Search for the cell housing the specified text and yield its (x, y) center coordinate. 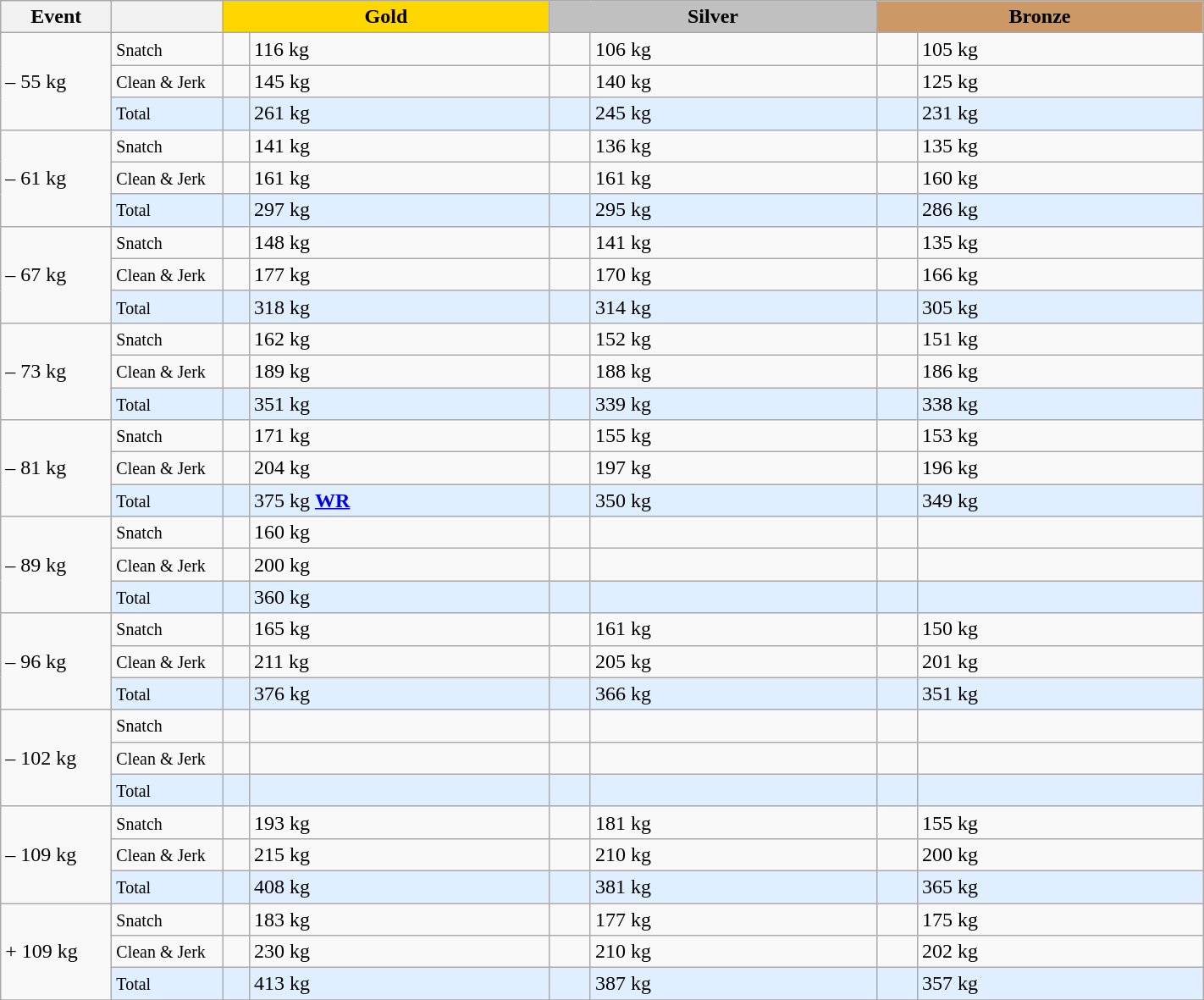
151 kg (1060, 339)
170 kg (733, 274)
106 kg (733, 49)
188 kg (733, 371)
183 kg (400, 919)
– 96 kg (56, 661)
– 81 kg (56, 468)
318 kg (400, 307)
196 kg (1060, 468)
189 kg (400, 371)
211 kg (400, 661)
171 kg (400, 436)
166 kg (1060, 274)
202 kg (1060, 952)
193 kg (400, 822)
– 67 kg (56, 274)
153 kg (1060, 436)
205 kg (733, 661)
339 kg (733, 404)
116 kg (400, 49)
140 kg (733, 81)
– 55 kg (56, 81)
413 kg (400, 984)
201 kg (1060, 661)
– 89 kg (56, 565)
375 kg WR (400, 500)
148 kg (400, 242)
152 kg (733, 339)
136 kg (733, 146)
230 kg (400, 952)
175 kg (1060, 919)
338 kg (1060, 404)
305 kg (1060, 307)
381 kg (733, 887)
387 kg (733, 984)
– 73 kg (56, 371)
186 kg (1060, 371)
105 kg (1060, 49)
376 kg (400, 693)
145 kg (400, 81)
162 kg (400, 339)
181 kg (733, 822)
245 kg (733, 113)
408 kg (400, 887)
231 kg (1060, 113)
197 kg (733, 468)
360 kg (400, 597)
150 kg (1060, 629)
204 kg (400, 468)
349 kg (1060, 500)
215 kg (400, 854)
357 kg (1060, 984)
– 109 kg (56, 854)
297 kg (400, 210)
125 kg (1060, 81)
165 kg (400, 629)
– 102 kg (56, 758)
365 kg (1060, 887)
261 kg (400, 113)
Event (56, 17)
350 kg (733, 500)
314 kg (733, 307)
– 61 kg (56, 178)
286 kg (1060, 210)
+ 109 kg (56, 951)
295 kg (733, 210)
Bronze (1040, 17)
Silver (713, 17)
366 kg (733, 693)
Gold (386, 17)
